Detect which cell encompasses the target text, then output its [x, y] center coordinate. 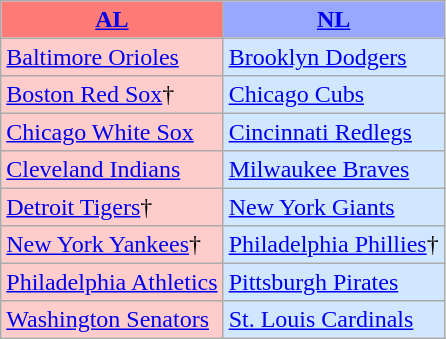
Detroit Tigers† [112, 206]
NL [334, 20]
Boston Red Sox† [112, 94]
St. Louis Cardinals [334, 318]
Cincinnati Redlegs [334, 132]
Cleveland Indians [112, 170]
AL [112, 20]
Chicago Cubs [334, 94]
New York Yankees† [112, 244]
Chicago White Sox [112, 132]
New York Giants [334, 206]
Milwaukee Braves [334, 170]
Washington Senators [112, 318]
Philadelphia Phillies† [334, 244]
Baltimore Orioles [112, 56]
Philadelphia Athletics [112, 282]
Pittsburgh Pirates [334, 282]
Brooklyn Dodgers [334, 56]
